Pinpoint the cell where the given text exists, returning its [X, Y] midpoint coordinate. 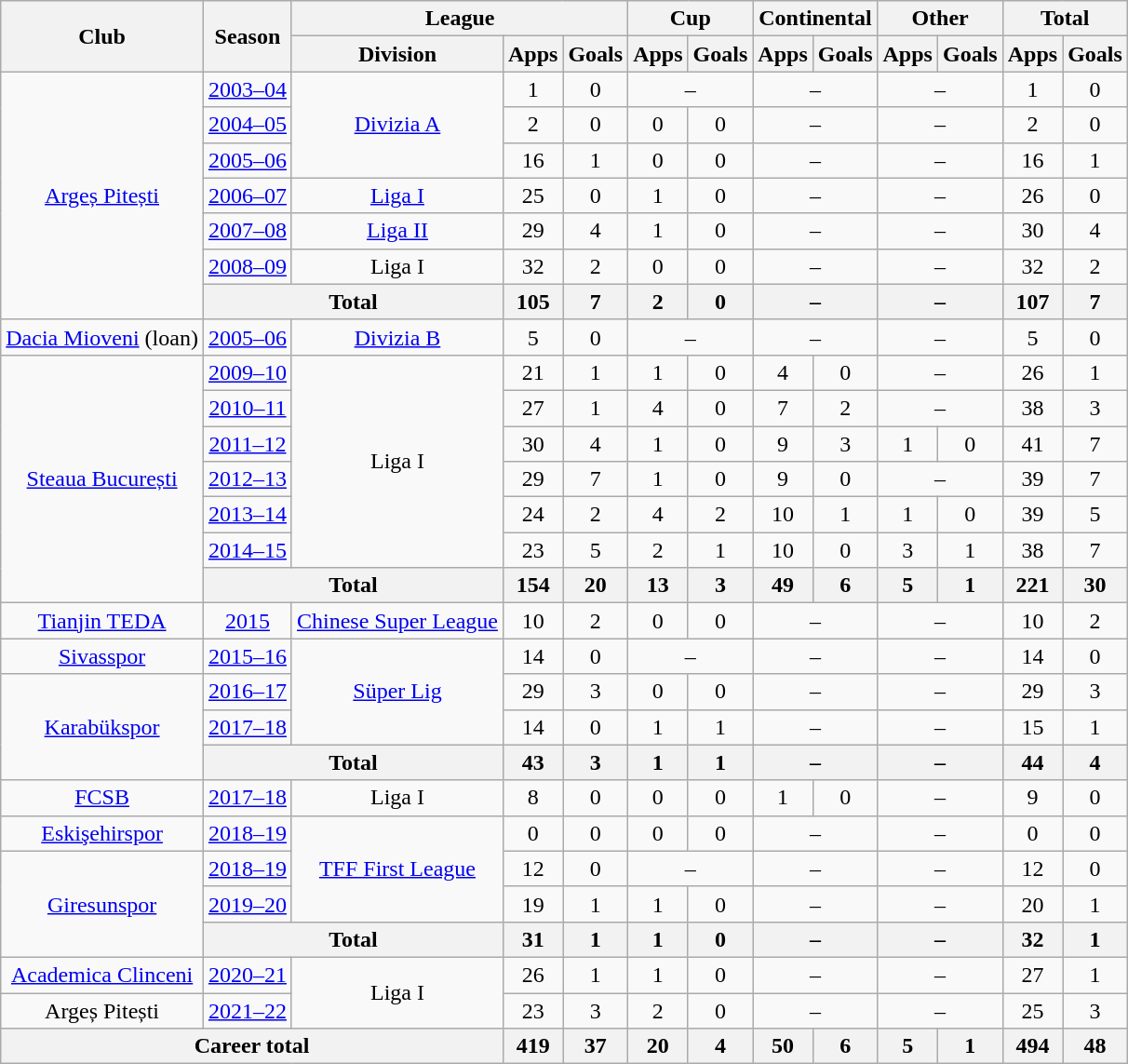
Other [940, 19]
2008–09 [248, 266]
Karabükspor [102, 727]
50 [783, 1046]
105 [532, 302]
2003–04 [248, 89]
2015 [248, 621]
Dacia Mioveni (loan) [102, 337]
TFF First League [396, 869]
2009–10 [248, 372]
221 [1032, 586]
Divizia A [396, 125]
419 [532, 1046]
24 [532, 515]
Chinese Super League [396, 621]
19 [532, 904]
15 [1032, 727]
Divizia B [396, 337]
2010–11 [248, 408]
43 [532, 762]
13 [658, 586]
107 [1032, 302]
31 [532, 939]
Division [396, 54]
2012–13 [248, 479]
2016–17 [248, 692]
Season [248, 36]
2004–05 [248, 125]
2011–12 [248, 444]
League [460, 19]
Cup [691, 19]
Academica Clinceni [102, 975]
2021–22 [248, 1010]
Tianjin TEDA [102, 621]
21 [532, 372]
8 [532, 798]
48 [1095, 1046]
Eskişehirspor [102, 833]
2014–15 [248, 550]
Steaua București [102, 478]
Giresunspor [102, 904]
494 [1032, 1046]
41 [1032, 444]
Continental [815, 19]
Liga II [396, 231]
44 [1032, 762]
37 [596, 1046]
Sivasspor [102, 656]
2006–07 [248, 195]
Club [102, 36]
2013–14 [248, 515]
2020–21 [248, 975]
2015–16 [248, 656]
2007–08 [248, 231]
49 [783, 586]
Career total [252, 1046]
154 [532, 586]
2019–20 [248, 904]
Süper Lig [396, 692]
FCSB [102, 798]
